Return the (x, y) coordinate for the center point of the cell that contains the specified text.  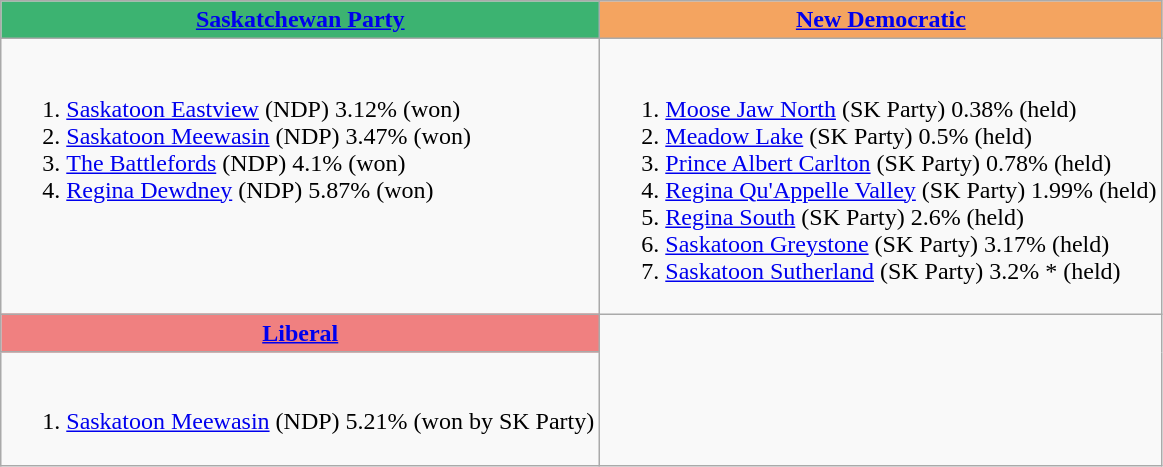
Saskatoon Meewasin (NDP) 5.21% (won by SK Party) (300, 408)
Saskatoon Eastview (NDP) 3.12% (won)Saskatoon Meewasin (NDP) 3.47% (won)The Battlefords (NDP) 4.1% (won)Regina Dewdney (NDP) 5.87% (won) (300, 176)
Saskatchewan Party (300, 20)
Liberal (300, 333)
New Democratic (881, 20)
